Identify which cell holds the provided text, then report its (x, y) central coordinate. 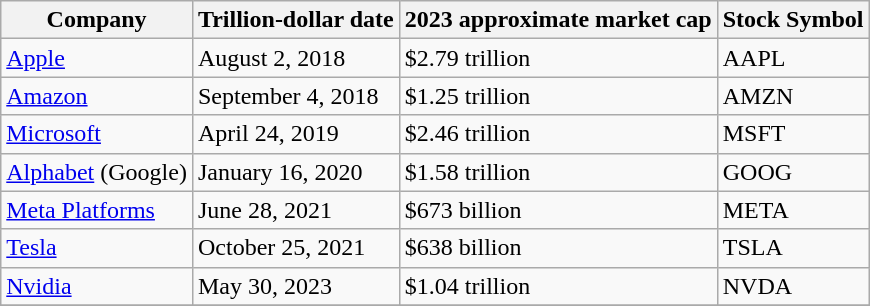
April 24, 2019 (296, 134)
Amazon (97, 96)
2023 approximate market cap (558, 20)
Microsoft (97, 134)
$638 billion (558, 248)
$2.79 trillion (558, 58)
Apple (97, 58)
NVDA (793, 286)
GOOG (793, 172)
January 16, 2020 (296, 172)
Trillion-dollar date (296, 20)
TSLA (793, 248)
August 2, 2018 (296, 58)
Nvidia (97, 286)
AAPL (793, 58)
$673 billion (558, 210)
Company (97, 20)
AMZN (793, 96)
$1.04 trillion (558, 286)
Stock Symbol (793, 20)
September 4, 2018 (296, 96)
Meta Platforms (97, 210)
META (793, 210)
June 28, 2021 (296, 210)
$1.58 trillion (558, 172)
October 25, 2021 (296, 248)
May 30, 2023 (296, 286)
Tesla (97, 248)
$2.46 trillion (558, 134)
Alphabet (Google) (97, 172)
$1.25 trillion (558, 96)
MSFT (793, 134)
